For the text-containing cell, return its midpoint in [X, Y] coordinate format. 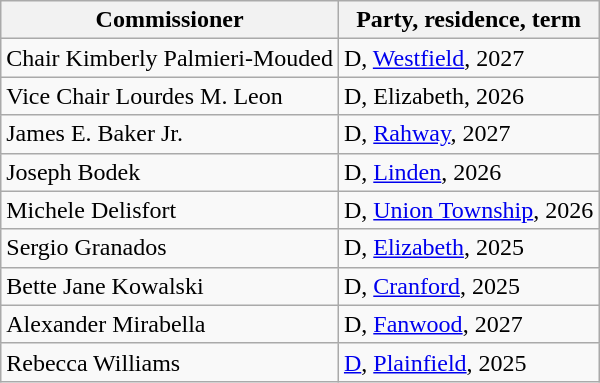
D, Plainfield, 2025 [468, 362]
Chair Kimberly Palmieri-Mouded [170, 58]
D, Elizabeth, 2025 [468, 248]
D, Fanwood, 2027 [468, 324]
Rebecca Williams [170, 362]
D, Westfield, 2027 [468, 58]
D, Linden, 2026 [468, 172]
James E. Baker Jr. [170, 134]
Alexander Mirabella [170, 324]
D, Cranford, 2025 [468, 286]
Party, residence, term [468, 20]
Commissioner [170, 20]
D, Union Township, 2026 [468, 210]
Bette Jane Kowalski [170, 286]
Michele Delisfort [170, 210]
Sergio Granados [170, 248]
D, Elizabeth, 2026 [468, 96]
D, Rahway, 2027 [468, 134]
Joseph Bodek [170, 172]
Vice Chair Lourdes M. Leon [170, 96]
